Detect which cell encompasses the target text, then output its [X, Y] center coordinate. 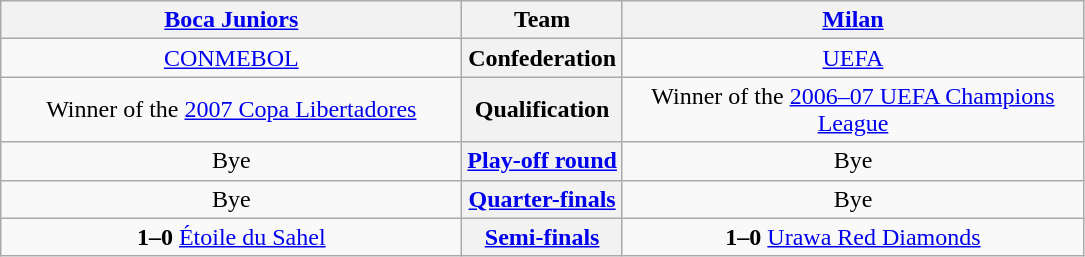
Quarter-finals [542, 199]
Qualification [542, 110]
Boca Juniors [232, 20]
UEFA [852, 58]
Play-off round [542, 161]
Confederation [542, 58]
1–0 Urawa Red Diamonds [852, 237]
Semi-finals [542, 237]
1–0 Étoile du Sahel [232, 237]
CONMEBOL [232, 58]
Team [542, 20]
Winner of the 2007 Copa Libertadores [232, 110]
Winner of the 2006–07 UEFA Champions League [852, 110]
Milan [852, 20]
